Output the [x, y] coordinate of the center of the cell containing the given text.  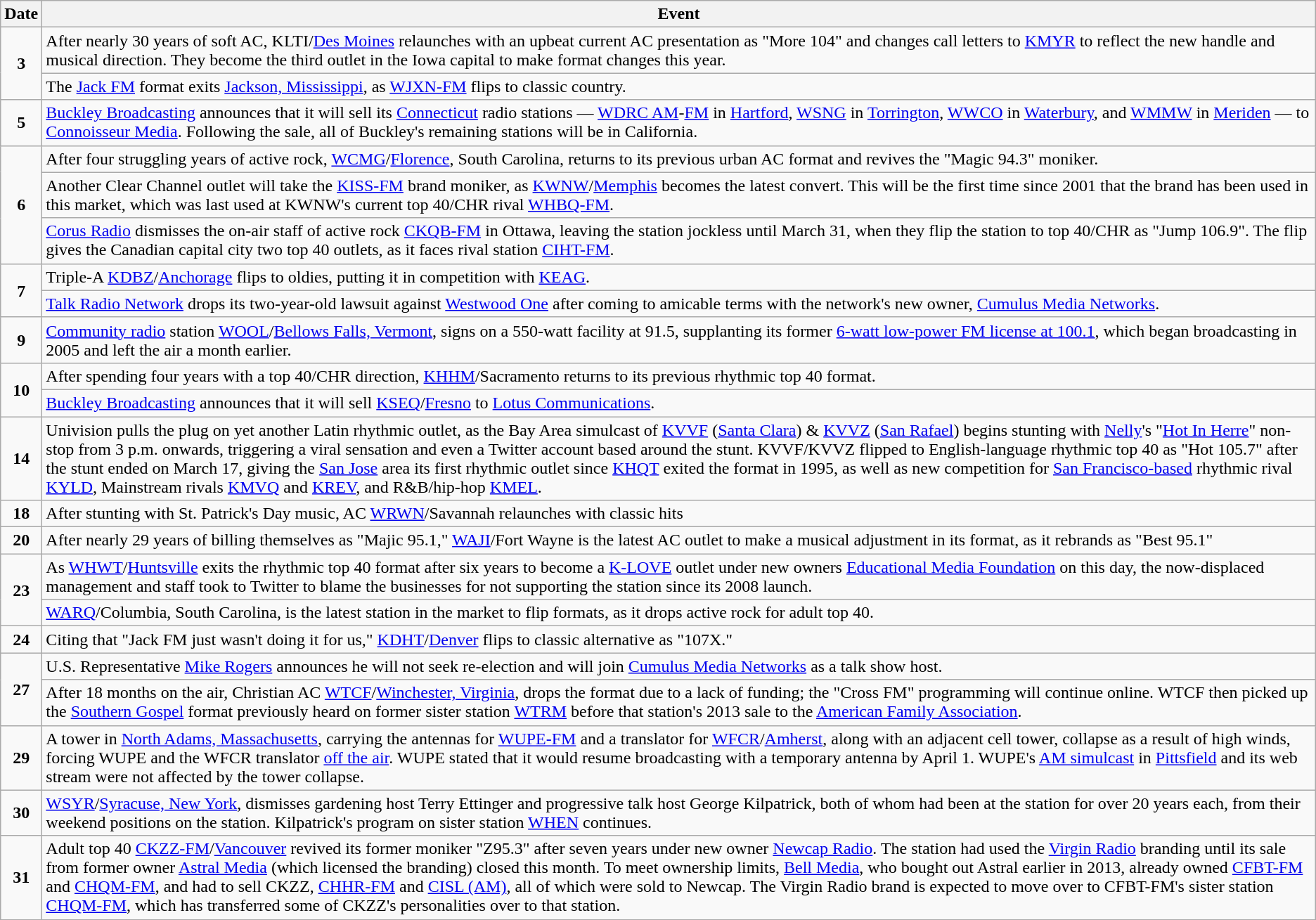
Triple-A KDBZ/Anchorage flips to oldies, putting it in competition with KEAG. [679, 277]
7 [21, 290]
24 [21, 640]
6 [21, 205]
31 [21, 877]
9 [21, 340]
14 [21, 458]
18 [21, 514]
Buckley Broadcasting announces that it will sell KSEQ/Fresno to Lotus Communications. [679, 403]
Event [679, 14]
The Jack FM format exits Jackson, Mississippi, as WJXN-FM flips to classic country. [679, 86]
30 [21, 812]
3 [21, 63]
20 [21, 540]
U.S. Representative Mike Rogers announces he will not seek re-election and will join Cumulus Media Networks as a talk show host. [679, 666]
23 [21, 590]
10 [21, 389]
27 [21, 689]
Date [21, 14]
29 [21, 758]
After spending four years with a top 40/CHR direction, KHHM/Sacramento returns to its previous rhythmic top 40 format. [679, 376]
After stunting with St. Patrick's Day music, AC WRWN/Savannah relaunches with classic hits [679, 514]
WARQ/Columbia, South Carolina, is the latest station in the market to flip formats, as it drops active rock for adult top 40. [679, 613]
Citing that "Jack FM just wasn't doing it for us," KDHT/Denver flips to classic alternative as "107X." [679, 640]
5 [21, 122]
